Search for the cell housing the specified text and yield its [X, Y] center coordinate. 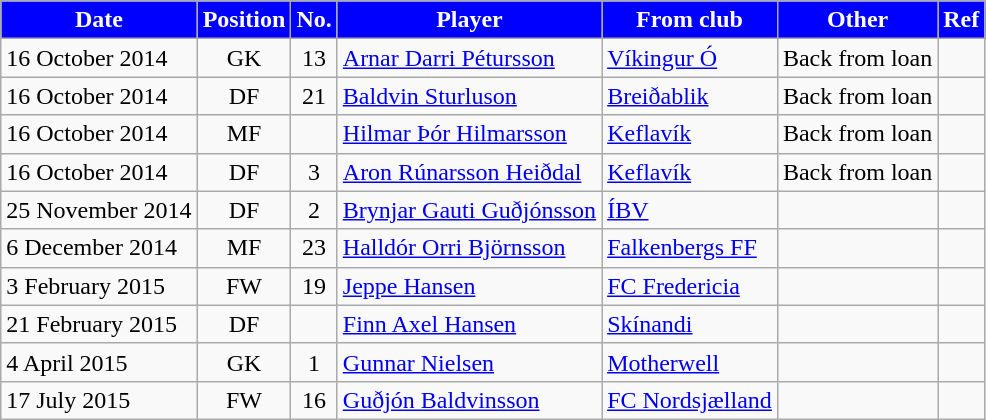
25 November 2014 [99, 210]
2 [314, 210]
Víkingur Ó [690, 58]
3 February 2015 [99, 286]
23 [314, 248]
Position [244, 20]
21 [314, 96]
Baldvin Sturluson [469, 96]
Other [857, 20]
FC Fredericia [690, 286]
Skínandi [690, 324]
3 [314, 172]
ÍBV [690, 210]
No. [314, 20]
From club [690, 20]
6 December 2014 [99, 248]
Motherwell [690, 362]
Arnar Darri Pétursson [469, 58]
1 [314, 362]
Guðjón Baldvinsson [469, 400]
Falkenbergs FF [690, 248]
Jeppe Hansen [469, 286]
Ref [962, 20]
FC Nordsjælland [690, 400]
Aron Rúnarsson Heiðdal [469, 172]
Finn Axel Hansen [469, 324]
21 February 2015 [99, 324]
Hilmar Þór Hilmarsson [469, 134]
Brynjar Gauti Guðjónsson [469, 210]
16 [314, 400]
Gunnar Nielsen [469, 362]
Player [469, 20]
17 July 2015 [99, 400]
4 April 2015 [99, 362]
Halldór Orri Björnsson [469, 248]
13 [314, 58]
19 [314, 286]
Date [99, 20]
Breiðablik [690, 96]
